Capture the cell that displays the provided text and extract its [X, Y] central coordinate. 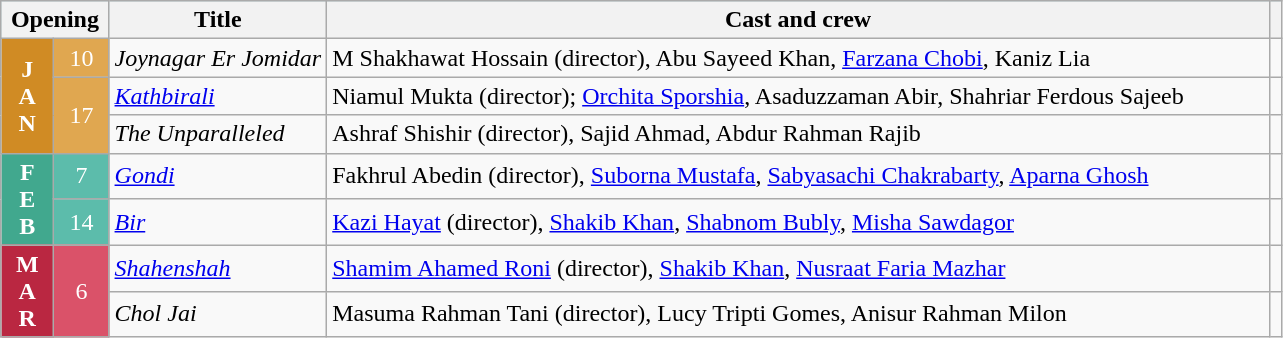
Cast and crew [798, 20]
6 [82, 291]
Shahenshah [218, 268]
Fakhrul Abedin (director), Suborna Mustafa, Sabyasachi Chakrabarty, Aparna Ghosh [798, 176]
7 [82, 176]
Shamim Ahamed Roni (director), Shakib Khan, Nusraat Faria Mazhar [798, 268]
The Unparalleled [218, 134]
Kazi Hayat (director), Shakib Khan, Shabnom Bubly, Misha Sawdagor [798, 222]
Chol Jai [218, 314]
M Shakhawat Hossain (director), Abu Sayeed Khan, Farzana Chobi, Kaniz Lia [798, 58]
MAR [28, 291]
FEB [28, 199]
Masuma Rahman Tani (director), Lucy Tripti Gomes, Anisur Rahman Milon [798, 314]
Ashraf Shishir (director), Sajid Ahmad, Abdur Rahman Rajib [798, 134]
Gondi [218, 176]
Niamul Mukta (director); Orchita Sporshia, Asaduzzaman Abir, Shahriar Ferdous Sajeeb [798, 96]
Joynagar Er Jomidar [218, 58]
JAN [28, 96]
Bir [218, 222]
17 [82, 115]
10 [82, 58]
Opening [55, 20]
Kathbirali [218, 96]
14 [82, 222]
Title [218, 20]
